Locate the cell with the specified text and output its [x, y] center coordinate. 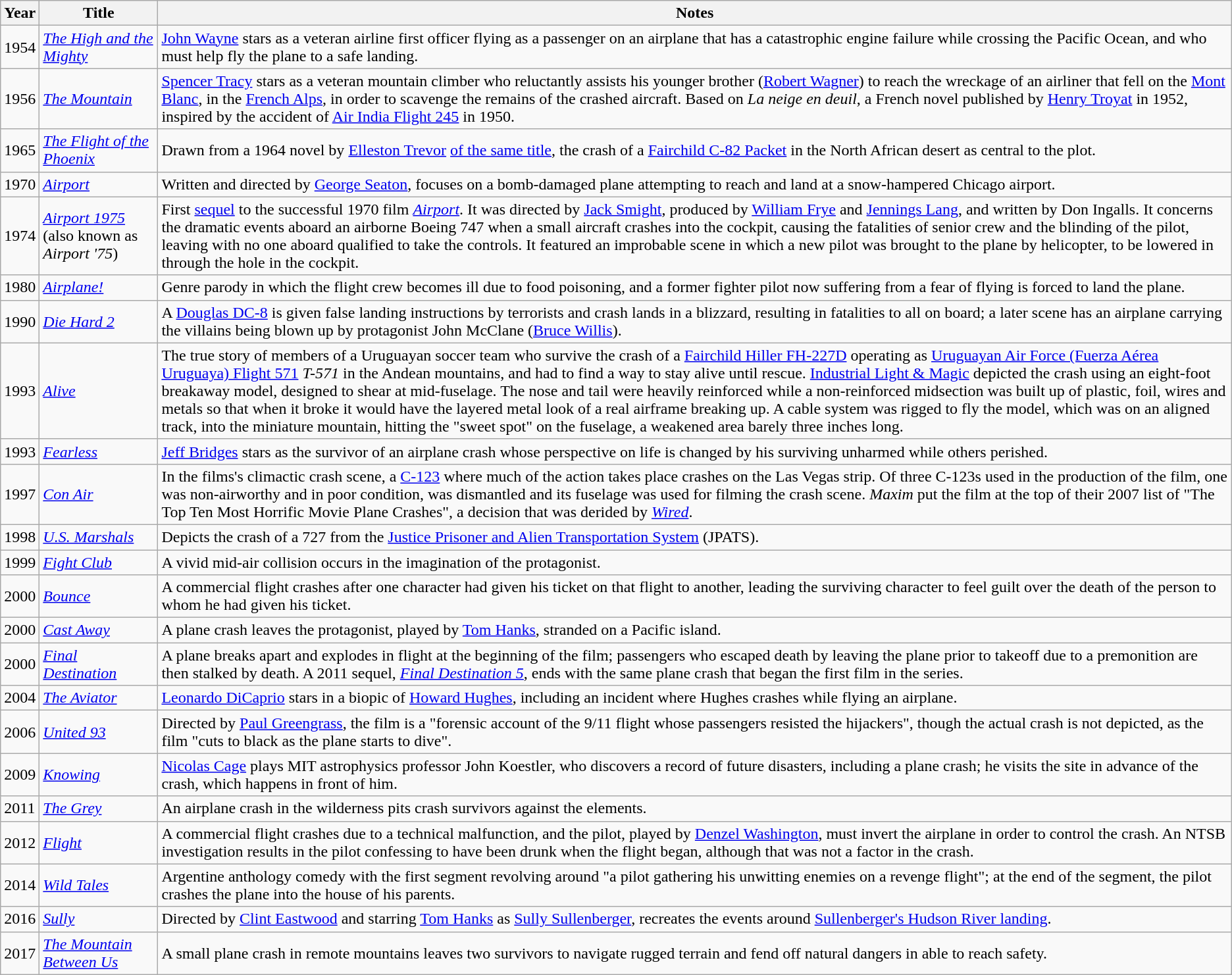
1999 [20, 562]
2016 [20, 919]
United 93 [99, 732]
2006 [20, 732]
1974 [20, 236]
Directed by Clint Eastwood and starring Tom Hanks as Sully Sullenberger, recreates the events around Sullenberger's Hudson River landing. [695, 919]
Depicts the crash of a 727 from the Justice Prisoner and Alien Transportation System (JPATS). [695, 537]
1956 [20, 99]
Alive [99, 391]
Sully [99, 919]
1990 [20, 321]
2009 [20, 775]
The Aviator [99, 698]
The Flight of the Phoenix [99, 150]
The Grey [99, 809]
1954 [20, 47]
1998 [20, 537]
2017 [20, 953]
A vivid mid-air collision occurs in the imagination of the protagonist. [695, 562]
1965 [20, 150]
Title [99, 13]
U.S. Marshals [99, 537]
A small plane crash in remote mountains leaves two survivors to navigate rugged terrain and fend off natural dangers in able to reach safety. [695, 953]
Airplane! [99, 287]
An airplane crash in the wilderness pits crash survivors against the elements. [695, 809]
Notes [695, 13]
Leonardo DiCaprio stars in a biopic of Howard Hughes, including an incident where Hughes crashes while flying an airplane. [695, 698]
Final Destination [99, 664]
The High and the Mighty [99, 47]
The Mountain Between Us [99, 953]
1980 [20, 287]
1997 [20, 494]
Flight [99, 842]
2012 [20, 842]
A plane crash leaves the protagonist, played by Tom Hanks, stranded on a Pacific island. [695, 630]
2004 [20, 698]
Bounce [99, 596]
1970 [20, 184]
Year [20, 13]
Jeff Bridges stars as the survivor of an airplane crash whose perspective on life is changed by his surviving unharmed while others perished. [695, 451]
Wild Tales [99, 886]
Knowing [99, 775]
Airport 1975 (also known as Airport '75) [99, 236]
Fearless [99, 451]
Airport [99, 184]
The Mountain [99, 99]
Written and directed by George Seaton, focuses on a bomb-damaged plane attempting to reach and land at a snow-hampered Chicago airport. [695, 184]
2014 [20, 886]
2011 [20, 809]
Con Air [99, 494]
Die Hard 2 [99, 321]
Cast Away [99, 630]
Fight Club [99, 562]
